Locate the cell with the specified text and output its [x, y] center coordinate. 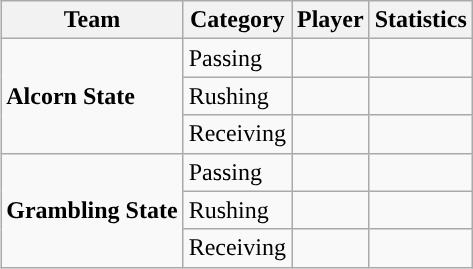
Category [237, 20]
Alcorn State [92, 96]
Grambling State [92, 210]
Statistics [420, 20]
Player [331, 20]
Team [92, 20]
